For the text-containing cell, return its midpoint in (x, y) coordinate format. 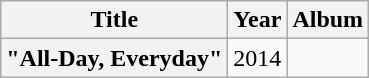
"All-Day, Everyday" (114, 58)
Year (258, 20)
Album (328, 20)
2014 (258, 58)
Title (114, 20)
